Extract the [X, Y] coordinate from the center of the cell holding the provided text.  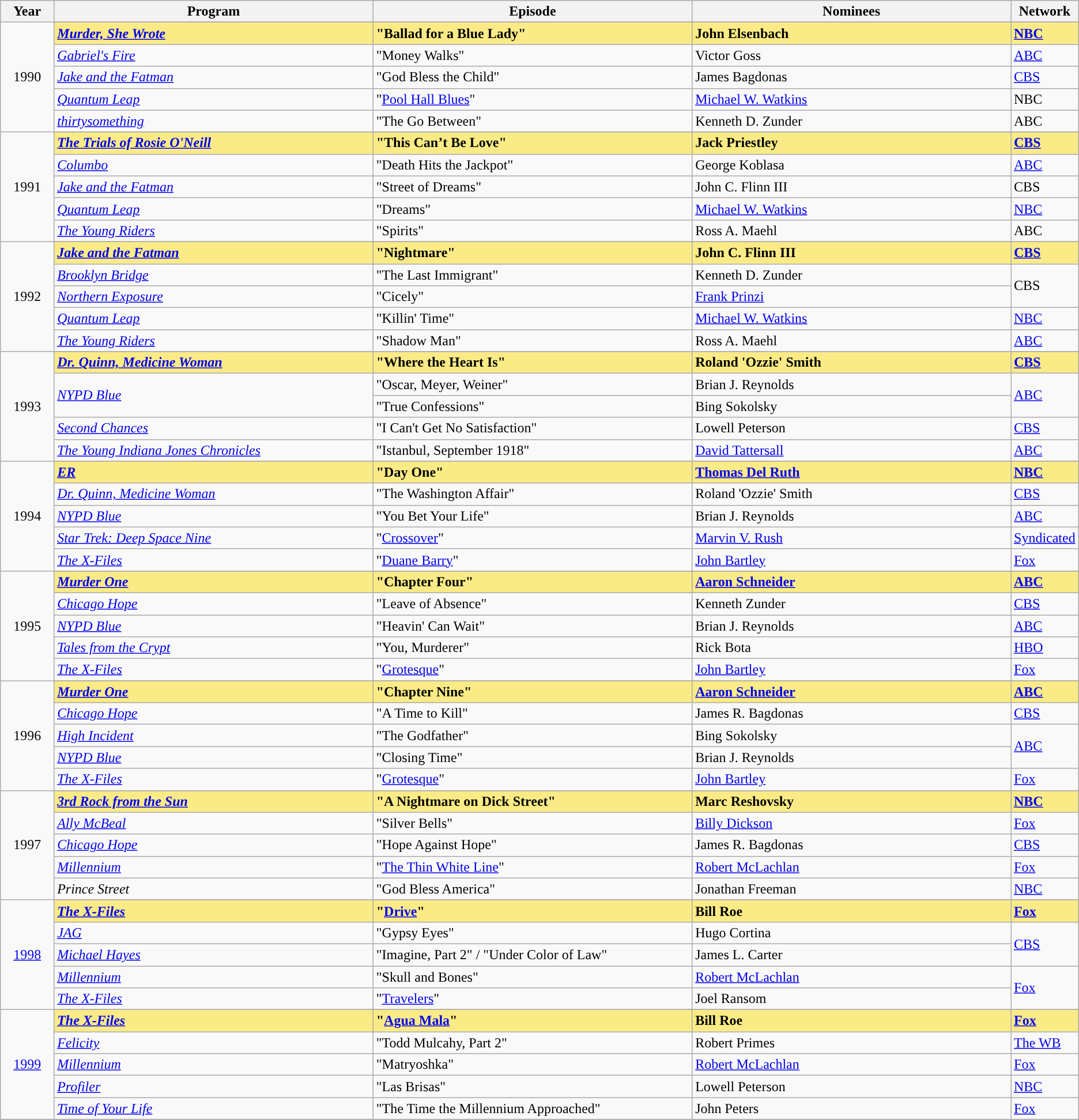
"Duane Barry" [533, 560]
"Hope Against Hope" [533, 845]
"Chapter Nine" [533, 692]
Profiler [214, 1087]
"Closing Time" [533, 757]
Ally McBeal [214, 823]
Kenneth Zunder [852, 604]
1991 [28, 187]
Billy Dickson [852, 823]
"Agua Mala" [533, 1021]
"The Thin White Line" [533, 867]
"Ballad for a Blue Lady" [533, 33]
James L. Carter [852, 955]
Time of Your Life [214, 1108]
1998 [28, 955]
The Young Indiana Jones Chronicles [214, 450]
Network [1045, 12]
"You Bet Your Life" [533, 516]
"Silver Bells" [533, 823]
"Death Hits the Jackpot" [533, 165]
Hugo Cortina [852, 933]
Nominees [852, 12]
Year [28, 12]
1995 [28, 625]
"Nightmare" [533, 252]
John Elsenbach [852, 33]
"Todd Mulcahy, Part 2" [533, 1043]
Tales from the Crypt [214, 648]
Episode [533, 12]
Syndicated [1045, 538]
Second Chances [214, 428]
"Travelers" [533, 999]
James Bagdonas [852, 77]
Thomas Del Ruth [852, 472]
"Shadow Man" [533, 341]
George Koblasa [852, 165]
Star Trek: Deep Space Nine [214, 538]
ER [214, 472]
"Las Brisas" [533, 1087]
Program [214, 12]
"Cicely" [533, 297]
HBO [1045, 648]
Robert Primes [852, 1043]
"Heavin' Can Wait" [533, 625]
"You, Murderer" [533, 648]
"Leave of Absence" [533, 604]
"The Last Immigrant" [533, 275]
Michael Hayes [214, 955]
Columbo [214, 165]
"A Nightmare on Dick Street" [533, 801]
"This Can’t Be Love" [533, 143]
The Trials of Rosie O'Neill [214, 143]
3rd Rock from the Sun [214, 801]
"Money Walks" [533, 55]
"Drive" [533, 911]
"Pool Hall Blues" [533, 99]
"Chapter Four" [533, 582]
"Matryoshka" [533, 1065]
Jonathan Freeman [852, 889]
John Peters [852, 1108]
Gabriel's Fire [214, 55]
"Istanbul, September 1918" [533, 450]
"The Go Between" [533, 121]
"True Confessions" [533, 406]
"Street of Dreams" [533, 187]
Northern Exposure [214, 297]
1999 [28, 1065]
1996 [28, 736]
Joel Ransom [852, 999]
1994 [28, 516]
"Imagine, Part 2" / "Under Color of Law" [533, 955]
The WB [1045, 1043]
Marc Reshovsky [852, 801]
1993 [28, 406]
Prince Street [214, 889]
"Killin' Time" [533, 319]
1992 [28, 296]
1997 [28, 845]
Felicity [214, 1043]
"Dreams" [533, 209]
"Oscar, Meyer, Weiner" [533, 384]
JAG [214, 933]
Frank Prinzi [852, 297]
"Day One" [533, 472]
1990 [28, 77]
"The Time the Millennium Approached" [533, 1108]
"Spirits" [533, 231]
Marvin V. Rush [852, 538]
"God Bless the Child" [533, 77]
"A Time to Kill" [533, 714]
"The Godfather" [533, 736]
"Crossover" [533, 538]
thirtysomething [214, 121]
"Skull and Bones" [533, 977]
Rick Bota [852, 648]
"The Washington Affair" [533, 494]
"I Can't Get No Satisfaction" [533, 428]
Brooklyn Bridge [214, 275]
Jack Priestley [852, 143]
High Incident [214, 736]
David Tattersall [852, 450]
"God Bless America" [533, 889]
"Gypsy Eyes" [533, 933]
"Where the Heart Is" [533, 363]
Victor Goss [852, 55]
Murder, She Wrote [214, 33]
